Locate the cell with the specified text and output its (x, y) center coordinate. 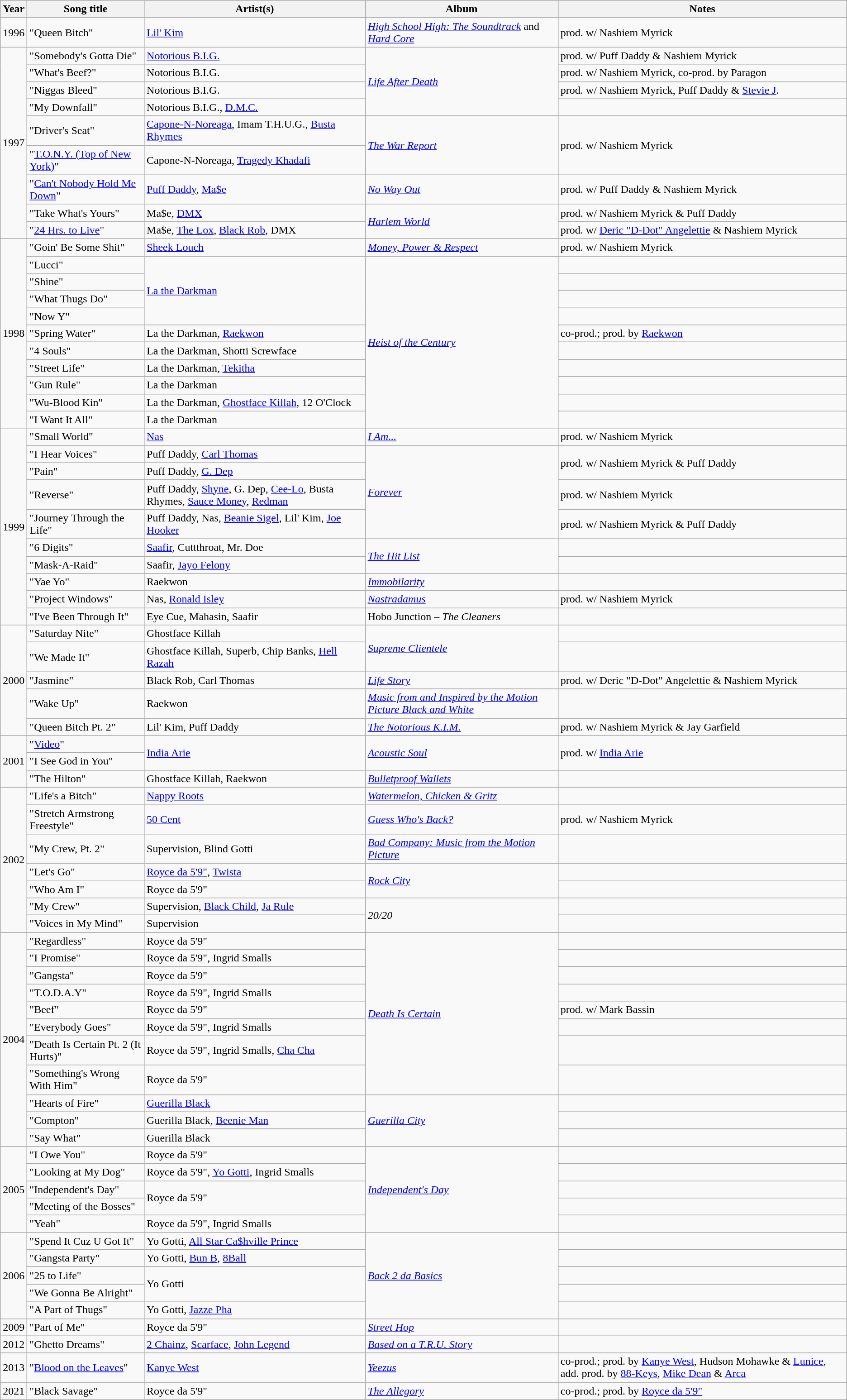
Death Is Certain (462, 1013)
The Allegory (462, 1391)
1999 (14, 527)
Saafir, Jayo Felony (255, 564)
Hobo Junction – The Cleaners (462, 616)
"Part of Me" (86, 1327)
2000 (14, 680)
Puff Daddy, G. Dep (255, 471)
The War Report (462, 145)
Yo Gotti, Jazze Pha (255, 1310)
La the Darkman, Ghostface Killah, 12 O'Clock (255, 402)
"We Made It" (86, 657)
Guerilla City (462, 1120)
"Wu-Blood Kin" (86, 402)
Money, Power & Respect (462, 247)
"Compton" (86, 1120)
prod. w/ Nashiem Myrick, Puff Daddy & Stevie J. (702, 90)
Heist of the Century (462, 342)
Immobilarity (462, 582)
"The Hilton" (86, 779)
"Take What's Yours" (86, 213)
"Voices in My Mind" (86, 924)
Life After Death (462, 81)
"I Promise" (86, 958)
High School High: The Soundtrack and Hard Core (462, 33)
"Looking at My Dog" (86, 1172)
1996 (14, 33)
Forever (462, 492)
Royce da 5'9", Yo Gotti, Ingrid Smalls (255, 1172)
Kanye West (255, 1368)
Ma$e, DMX (255, 213)
"Yae Yo" (86, 582)
Nas (255, 437)
"6 Digits" (86, 547)
Ghostface Killah, Superb, Chip Banks, Hell Razah (255, 657)
I Am... (462, 437)
"Video" (86, 744)
"Wake Up" (86, 703)
2004 (14, 1039)
2021 (14, 1391)
"Let's Go" (86, 872)
"Mask-A-Raid" (86, 564)
Puff Daddy, Carl Thomas (255, 454)
"I've Been Through It" (86, 616)
La the Darkman, Shotti Screwface (255, 351)
Lil' Kim (255, 33)
"Project Windows" (86, 599)
"Gangsta" (86, 975)
"25 to Life" (86, 1276)
"Say What" (86, 1137)
Royce da 5'9", Ingrid Smalls, Cha Cha (255, 1050)
"Yeah" (86, 1224)
The Hit List (462, 556)
Guess Who's Back? (462, 819)
La the Darkman, Raekwon (255, 334)
Supervision (255, 924)
Nappy Roots (255, 796)
"T.O.D.A.Y" (86, 993)
"Queen Bitch" (86, 33)
Ghostface Killah, Raekwon (255, 779)
co-prod.; prod. by Royce da 5'9" (702, 1391)
Acoustic Soul (462, 753)
prod. w/ Nashiem Myrick, co-prod. by Paragon (702, 73)
"Goin' Be Some Shit" (86, 247)
Guerilla Black, Beenie Man (255, 1120)
"Independent's Day" (86, 1189)
co-prod.; prod. by Kanye West, Hudson Mohawke & Lunice, add. prod. by 88-Keys, Mike Dean & Arca (702, 1368)
Independent's Day (462, 1189)
Ma$e, The Lox, Black Rob, DMX (255, 230)
1998 (14, 333)
Bulletproof Wallets (462, 779)
2009 (14, 1327)
Saafir, Cuttthroat, Mr. Doe (255, 547)
Album (462, 9)
"Gun Rule" (86, 385)
2 Chainz, Scarface, John Legend (255, 1344)
"My Downfall" (86, 107)
"Who Am I" (86, 889)
Yo Gotti, All Star Ca$hville Prince (255, 1241)
"Death Is Certain Pt. 2 (It Hurts)" (86, 1050)
"Queen Bitch Pt. 2" (86, 727)
No Way Out (462, 189)
Song title (86, 9)
Harlem World (462, 221)
Rock City (462, 880)
"Gangsta Party" (86, 1258)
20/20 (462, 915)
"My Crew" (86, 907)
2005 (14, 1189)
"Ghetto Dreams" (86, 1344)
"Blood on the Leaves" (86, 1368)
2013 (14, 1368)
Yo Gotti (255, 1284)
"I Owe You" (86, 1155)
Capone-N-Noreaga, Imam T.H.U.G., Busta Rhymes (255, 130)
50 Cent (255, 819)
1997 (14, 143)
Yeezus (462, 1368)
"Jasmine" (86, 680)
"Hearts of Fire" (86, 1103)
Nastradamus (462, 599)
"We Gonna Be Alright" (86, 1293)
"I Hear Voices" (86, 454)
"Everybody Goes" (86, 1027)
"Reverse" (86, 494)
Nas, Ronald Isley (255, 599)
Eye Cue, Mahasin, Saafir (255, 616)
"Beef" (86, 1010)
"Life's a Bitch" (86, 796)
The Notorious K.I.M. (462, 727)
2002 (14, 860)
"A Part of Thugs" (86, 1310)
Yo Gotti, Bun B, 8Ball (255, 1258)
"I See God in You" (86, 761)
Ghostface Killah (255, 634)
"Lucci" (86, 265)
prod. w/ India Arie (702, 753)
"What's Beef?" (86, 73)
2012 (14, 1344)
Puff Daddy, Shyne, G. Dep, Cee-Lo, Busta Rhymes, Sauce Money, Redman (255, 494)
"Spend It Cuz U Got It" (86, 1241)
"Spring Water" (86, 334)
"What Thugs Do" (86, 299)
prod. w/ Mark Bassin (702, 1010)
Sheek Louch (255, 247)
"My Crew, Pt. 2" (86, 848)
2006 (14, 1276)
"Something's Wrong With Him" (86, 1080)
"4 Souls" (86, 351)
"Niggas Bleed" (86, 90)
"Driver's Seat" (86, 130)
Lil' Kim, Puff Daddy (255, 727)
"Shine" (86, 282)
prod. w/ Nashiem Myrick & Jay Garfield (702, 727)
Supreme Clientele (462, 648)
"Saturday Nite" (86, 634)
Back 2 da Basics (462, 1276)
Notorious B.I.G., D.M.C. (255, 107)
Notes (702, 9)
"T.O.N.Y. (Top of New York)" (86, 160)
"24 Hrs. to Live" (86, 230)
Watermelon, Chicken & Gritz (462, 796)
Royce da 5'9", Twista (255, 872)
"Meeting of the Bosses" (86, 1207)
India Arie (255, 753)
Puff Daddy, Ma$e (255, 189)
"I Want It All" (86, 420)
co-prod.; prod. by Raekwon (702, 334)
Music from and Inspired by the Motion Picture Black and White (462, 703)
2001 (14, 761)
"Pain" (86, 471)
Life Story (462, 680)
Bad Company: Music from the Motion Picture (462, 848)
"Black Savage" (86, 1391)
Capone-N-Noreaga, Tragedy Khadafi (255, 160)
"Journey Through the Life" (86, 524)
Supervision, Black Child, Ja Rule (255, 907)
Year (14, 9)
Artist(s) (255, 9)
"Street Life" (86, 368)
Black Rob, Carl Thomas (255, 680)
"Somebody's Gotta Die" (86, 56)
"Now Y" (86, 316)
"Stretch Armstrong Freestyle" (86, 819)
Puff Daddy, Nas, Beanie Sigel, Lil' Kim, Joe Hooker (255, 524)
"Small World" (86, 437)
Supervision, Blind Gotti (255, 848)
Street Hop (462, 1327)
"Regardless" (86, 941)
La the Darkman, Tekitha (255, 368)
Based on a T.R.U. Story (462, 1344)
"Can't Nobody Hold Me Down" (86, 189)
